Find where the given text appears and provide that cell's center as [X, Y] coordinate. 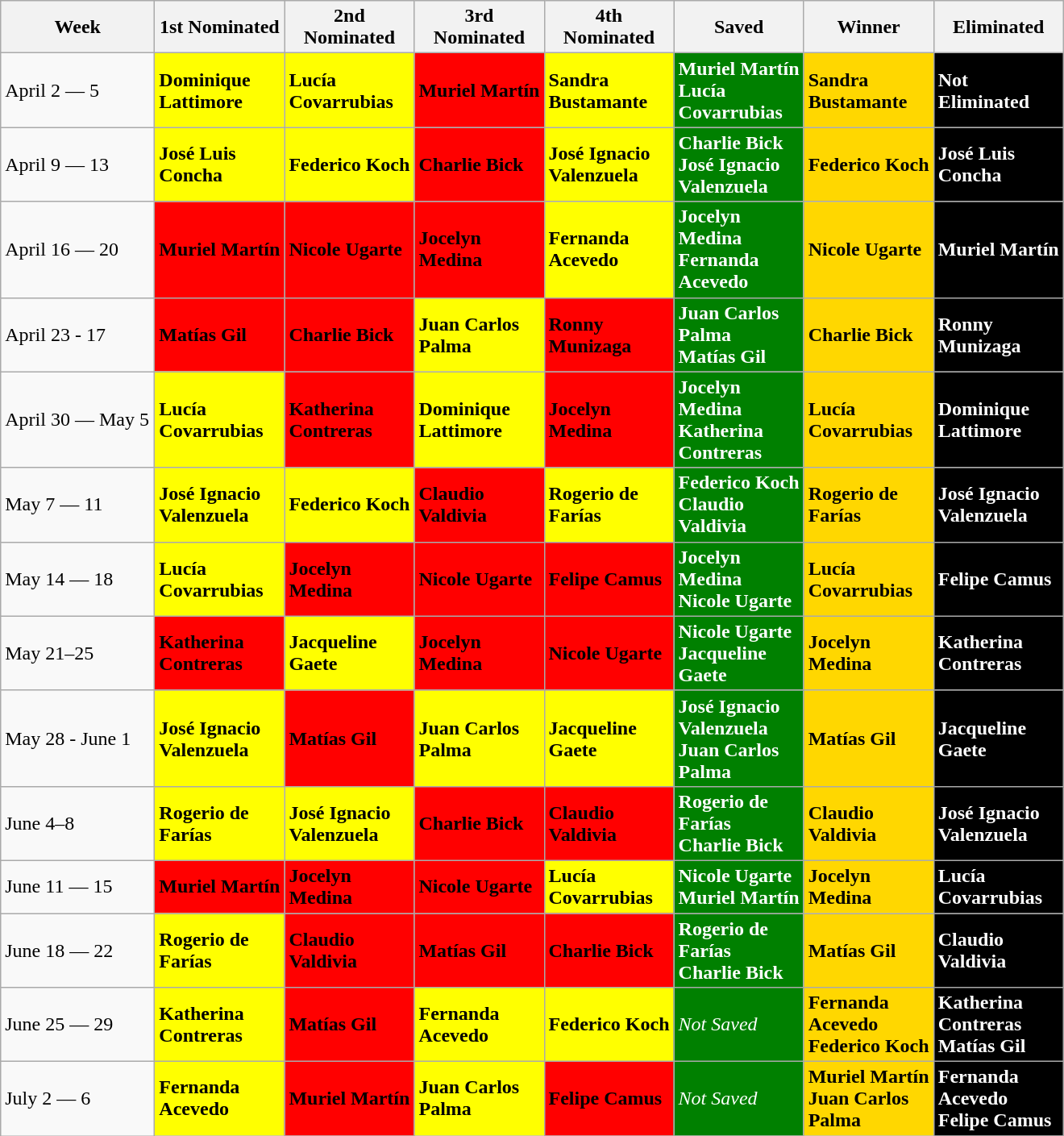
Nicole UgarteJacqueline Gaete [738, 653]
Eliminated [998, 27]
1st Nominated [219, 27]
May 7 — 11 [77, 505]
Charlie BickJosé Ignacio Valenzuela [738, 164]
Juan Carlos PalmaMatías Gil [738, 335]
April 2 — 5 [77, 90]
July 2 — 6 [77, 1099]
April 9 — 13 [77, 164]
José Ignacio ValenzuelaJuan Carlos Palma [738, 739]
June 25 — 29 [77, 1025]
Jocelyn MedinaFernanda Acevedo [738, 250]
2nd Nominated [350, 27]
May 28 - June 1 [77, 739]
June 4–8 [77, 823]
May 21–25 [77, 653]
Jocelyn MedinaKatherina Contreras [738, 419]
April 23 - 17 [77, 335]
3rd Nominated [479, 27]
Winner [869, 27]
Week [77, 27]
April 16 — 20 [77, 250]
Fernanda AcevedoFederico Koch [869, 1025]
Muriel MartínJuan Carlos Palma [869, 1099]
Muriel MartínLucía Covarrubias [738, 90]
Saved [738, 27]
Nicole UgarteMuriel Martín [738, 887]
April 30 — May 5 [77, 419]
Not Eliminated [998, 90]
Jocelyn MedinaNicole Ugarte [738, 579]
May 14 — 18 [77, 579]
Federico KochClaudio Valdivia [738, 505]
4th Nominated [609, 27]
June 18 — 22 [77, 950]
Katherina ContrerasMatías Gil [998, 1025]
June 11 — 15 [77, 887]
Fernanda AcevedoFelipe Camus [998, 1099]
